For the text-containing cell, return its midpoint in [X, Y] coordinate format. 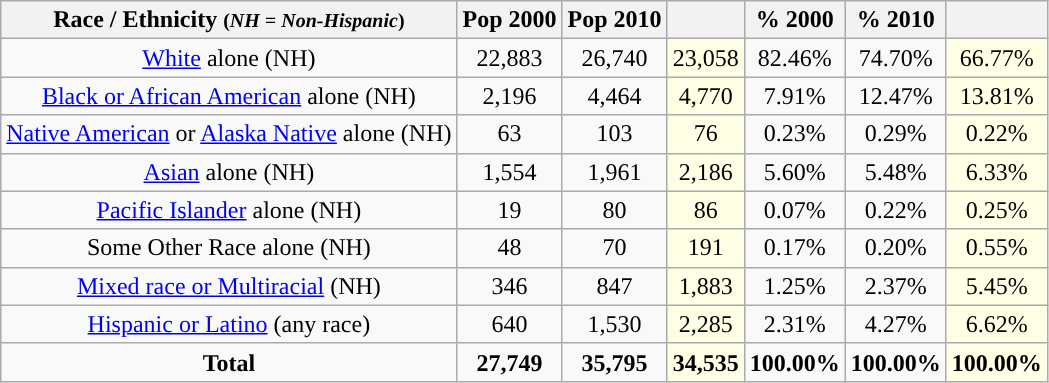
% 2010 [896, 20]
4,770 [706, 96]
Some Other Race alone (NH) [229, 248]
847 [614, 286]
82.46% [794, 58]
103 [614, 134]
2,196 [510, 96]
12.47% [896, 96]
2,285 [706, 324]
White alone (NH) [229, 58]
1,883 [706, 286]
0.29% [896, 134]
Pacific Islander alone (NH) [229, 210]
7.91% [794, 96]
80 [614, 210]
2.31% [794, 324]
Black or African American alone (NH) [229, 96]
0.20% [896, 248]
1,961 [614, 172]
191 [706, 248]
Pop 2010 [614, 20]
1.25% [794, 286]
Hispanic or Latino (any race) [229, 324]
640 [510, 324]
48 [510, 248]
63 [510, 134]
Race / Ethnicity (NH = Non-Hispanic) [229, 20]
0.23% [794, 134]
% 2000 [794, 20]
23,058 [706, 58]
2,186 [706, 172]
1,554 [510, 172]
34,535 [706, 362]
Asian alone (NH) [229, 172]
Pop 2000 [510, 20]
0.07% [794, 210]
86 [706, 210]
70 [614, 248]
1,530 [614, 324]
27,749 [510, 362]
22,883 [510, 58]
74.70% [896, 58]
0.55% [996, 248]
66.77% [996, 58]
13.81% [996, 96]
Total [229, 362]
346 [510, 286]
5.48% [896, 172]
5.45% [996, 286]
4.27% [896, 324]
19 [510, 210]
6.62% [996, 324]
6.33% [996, 172]
0.25% [996, 210]
26,740 [614, 58]
2.37% [896, 286]
35,795 [614, 362]
5.60% [794, 172]
4,464 [614, 96]
76 [706, 134]
Mixed race or Multiracial (NH) [229, 286]
0.17% [794, 248]
Native American or Alaska Native alone (NH) [229, 134]
